Capture the cell that displays the provided text and extract its (x, y) central coordinate. 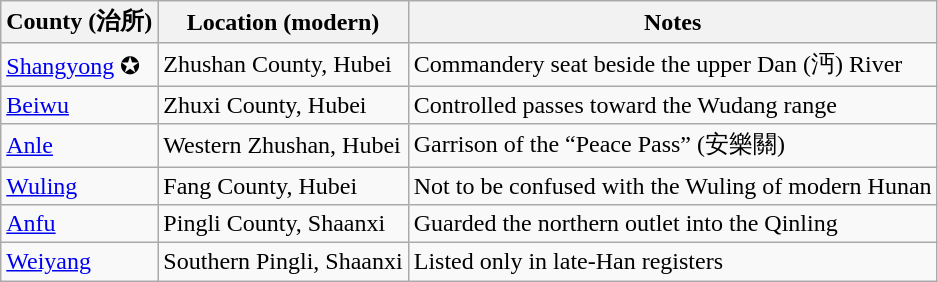
Not to be confused with the Wuling of modern Hunan (672, 185)
County (治所) (80, 22)
Wuling (80, 185)
Anle (80, 146)
Zhuxi County, Hubei (283, 105)
Fang County, Hubei (283, 185)
Commandery seat beside the upper Dan (沔) River (672, 64)
Shangyong ✪ (80, 64)
Western Zhushan, Hubei (283, 146)
Notes (672, 22)
Southern Pingli, Shaanxi (283, 262)
Garrison of the “Peace Pass” (安樂關) (672, 146)
Weiyang (80, 262)
Anfu (80, 224)
Controlled passes toward the Wudang range (672, 105)
Listed only in late-Han registers (672, 262)
Location (modern) (283, 22)
Pingli County, Shaanxi (283, 224)
Guarded the northern outlet into the Qinling (672, 224)
Beiwu (80, 105)
Zhushan County, Hubei (283, 64)
